Pinpoint the cell where the given text exists, returning its (X, Y) midpoint coordinate. 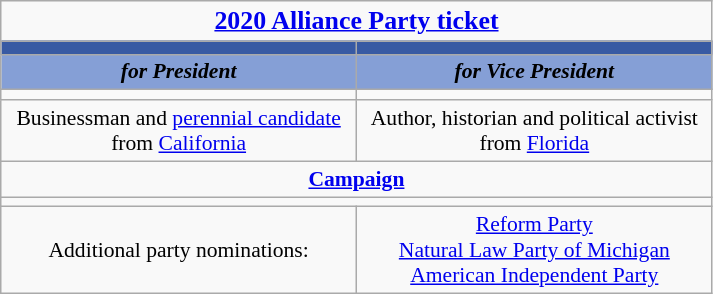
for Vice President (534, 72)
Reform PartyNatural Law Party of MichiganAmerican Independent Party (534, 250)
Additional party nominations: (179, 250)
2020 Alliance Party ticket (356, 21)
Campaign (356, 179)
for President (179, 72)
Businessman and perennial candidate from California (179, 130)
Author, historian and political activist from Florida (534, 130)
